Extract the [x, y] coordinate from the center of the cell holding the provided text.  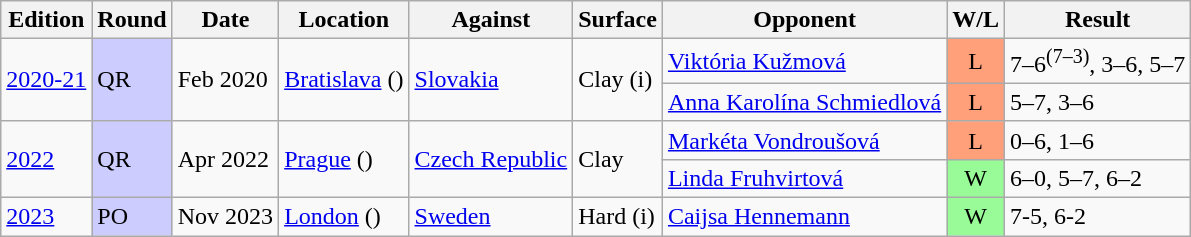
2023 [46, 217]
2020-21 [46, 80]
Against [491, 20]
0–6, 1–6 [1097, 140]
Location [344, 20]
Viktória Kužmová [804, 62]
Slovakia [491, 80]
Result [1097, 20]
Opponent [804, 20]
Markéta Vondroušová [804, 140]
7–6(7–3), 3–6, 5–7 [1097, 62]
Caijsa Hennemann [804, 217]
Prague () [344, 159]
Nov 2023 [225, 217]
Round [132, 20]
Linda Fruhvirtová [804, 178]
W/L [976, 20]
Feb 2020 [225, 80]
Hard (i) [618, 217]
Clay [618, 159]
Clay (i) [618, 80]
Sweden [491, 217]
2022 [46, 159]
Czech Republic [491, 159]
6–0, 5–7, 6–2 [1097, 178]
5–7, 3–6 [1097, 102]
Bratislava () [344, 80]
Surface [618, 20]
Anna Karolína Schmiedlová [804, 102]
Apr 2022 [225, 159]
Edition [46, 20]
7-5, 6-2 [1097, 217]
PO [132, 217]
London () [344, 217]
Date [225, 20]
